Capture the cell that displays the provided text and extract its [x, y] central coordinate. 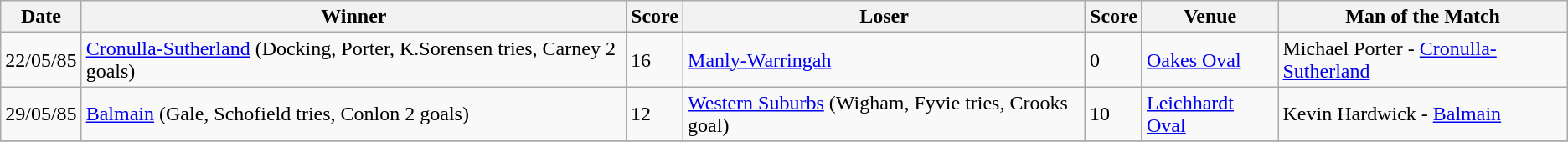
Kevin Hardwick - Balmain [1422, 114]
Michael Porter - Cronulla-Sutherland [1422, 60]
12 [655, 114]
22/05/85 [41, 60]
Cronulla-Sutherland (Docking, Porter, K.Sorensen tries, Carney 2 goals) [353, 60]
Leichhardt Oval [1210, 114]
Date [41, 17]
0 [1114, 60]
Loser [885, 17]
Balmain (Gale, Schofield tries, Conlon 2 goals) [353, 114]
Manly-Warringah [885, 60]
Winner [353, 17]
Man of the Match [1422, 17]
10 [1114, 114]
Oakes Oval [1210, 60]
16 [655, 60]
29/05/85 [41, 114]
Venue [1210, 17]
Western Suburbs (Wigham, Fyvie tries, Crooks goal) [885, 114]
